Find where the given text appears and provide that cell's center as (X, Y) coordinate. 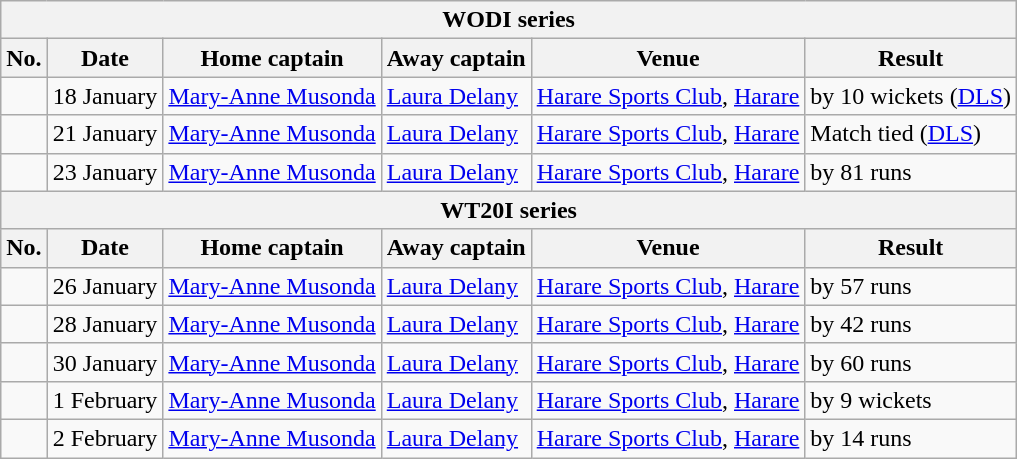
by 42 runs (911, 324)
28 January (105, 324)
by 60 runs (911, 362)
WODI series (509, 20)
by 81 runs (911, 172)
26 January (105, 286)
by 10 wickets (DLS) (911, 96)
by 9 wickets (911, 400)
by 57 runs (911, 286)
Match tied (DLS) (911, 134)
1 February (105, 400)
23 January (105, 172)
18 January (105, 96)
WT20I series (509, 210)
21 January (105, 134)
30 January (105, 362)
2 February (105, 438)
by 14 runs (911, 438)
